Return (X, Y) of the center of cell containing provided text 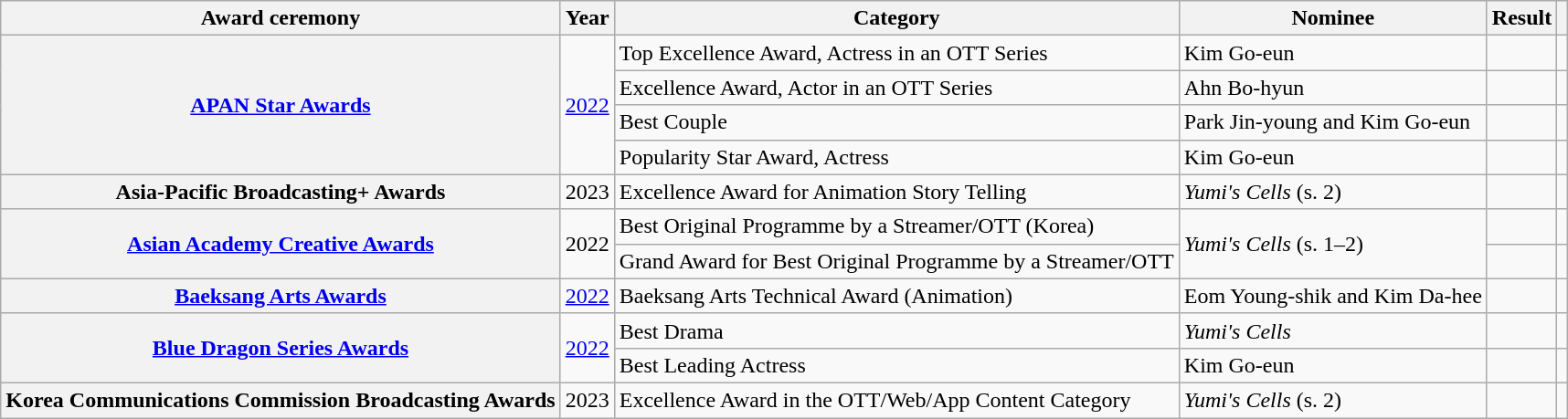
Best Drama (896, 330)
Nominee (1332, 18)
Excellence Award, Actor in an OTT Series (896, 88)
Eom Young-shik and Kim Da-hee (1332, 296)
Baeksang Arts Awards (281, 296)
Award ceremony (281, 18)
Result (1521, 18)
Category (896, 18)
Year (587, 18)
Top Excellence Award, Actress in an OTT Series (896, 53)
Park Jin-young and Kim Go-eun (1332, 122)
Yumi's Cells (1332, 330)
Excellence Award in the OTT/Web/App Content Category (896, 400)
Korea Communications Commission Broadcasting Awards (281, 400)
Best Original Programme by a Streamer/OTT (Korea) (896, 226)
Asian Academy Creative Awards (281, 244)
Excellence Award for Animation Story Telling (896, 192)
Baeksang Arts Technical Award (Animation) (896, 296)
Asia-Pacific Broadcasting+ Awards (281, 192)
Yumi's Cells (s. 1–2) (1332, 244)
Best Leading Actress (896, 365)
Blue Dragon Series Awards (281, 348)
APAN Star Awards (281, 105)
Popularity Star Award, Actress (896, 157)
Ahn Bo-hyun (1332, 88)
Grand Award for Best Original Programme by a Streamer/OTT (896, 261)
Best Couple (896, 122)
